Locate the cell with the specified text and output its [X, Y] center coordinate. 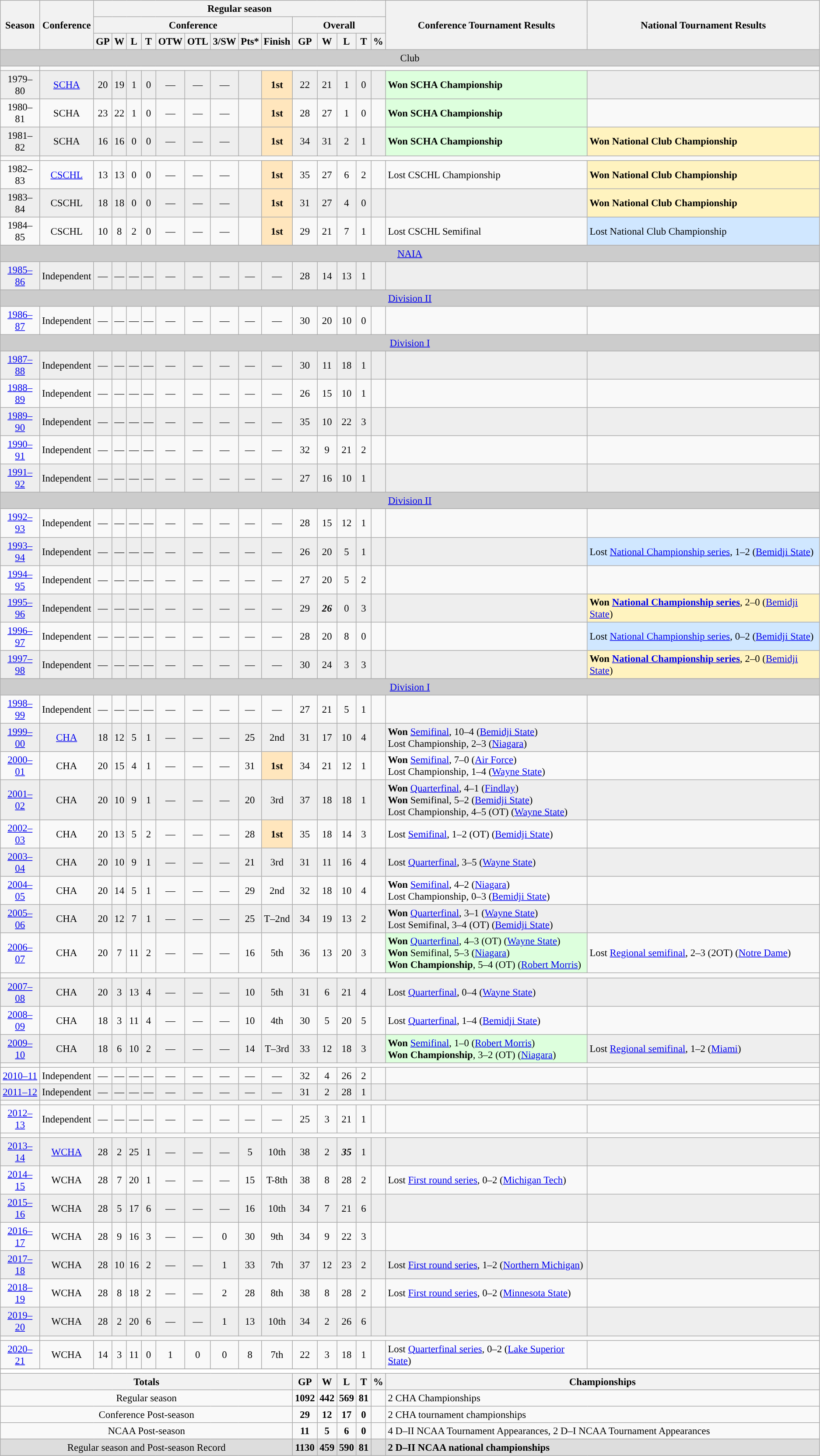
OTL [198, 42]
Lost Regional semifinal, 2–3 (2OT) (Notre Dame) [703, 953]
2015–16 [20, 1208]
T–2nd [277, 919]
9th [277, 1237]
Lost National Championship series, 0–2 (Bemidji State) [703, 637]
1996–97 [20, 637]
2012–13 [20, 1119]
Won Semifinal, 7–0 (Air Force)Lost Championship, 1–4 (Wayne State) [487, 766]
National Tournament Results [703, 25]
2008–09 [20, 1020]
2 CHA Championships [602, 1398]
1990–91 [20, 450]
4 D–II NCAA Tournament Appearances, 2 D–I NCAA Tournament Appearances [602, 1431]
2014–15 [20, 1180]
2018–19 [20, 1293]
2004–05 [20, 890]
Lost National Club Championship [703, 231]
1993–94 [20, 552]
2 D–II NCAA national championships [602, 1447]
Finish [277, 42]
1985–86 [20, 276]
2011–12 [20, 1092]
NCAA Post-season [147, 1431]
2009–10 [20, 1049]
2013–14 [20, 1152]
Club [410, 58]
Won Quarterfinal, 4–3 (OT) (Wayne State)Won Semifinal, 5–3 (Niagara)Won Championship, 5–4 (OT) (Robert Morris) [487, 953]
Lost CSCHL Championship [487, 174]
Totals [147, 1382]
1984–85 [20, 231]
2001–02 [20, 800]
2019–20 [20, 1322]
4th [277, 1020]
2003–04 [20, 862]
2007–08 [20, 992]
1979–80 [20, 85]
2 CHA tournament championships [602, 1414]
Won Semifinal, 4–2 (Niagara)Lost Championship, 0–3 (Bemidji State) [487, 890]
Won Quarterfinal, 4–1 (Findlay)Won Semifinal, 5–2 (Bemidji State)Lost Championship, 4–5 (OT) (Wayne State) [487, 800]
NAIA [410, 253]
1998–99 [20, 709]
2002–03 [20, 834]
1980–81 [20, 113]
Season [20, 25]
1130 [305, 1447]
1988–89 [20, 394]
1995–96 [20, 608]
Lost Quarterfinal, 3–5 (Wayne State) [487, 862]
2005–06 [20, 919]
Won Semifinal, 1–0 (Robert Morris)Won Championship, 3–2 (OT) (Niagara) [487, 1049]
1989–90 [20, 422]
1092 [305, 1398]
OTW [170, 42]
36 [305, 953]
2000–01 [20, 766]
3/SW [224, 42]
T–3rd [277, 1049]
Pts* [250, 42]
Won Quarterfinal, 3–1 (Wayne State)Lost Semifinal, 3–4 (OT) (Bemidji State) [487, 919]
Lost First round series, 1–2 (Northern Michigan) [487, 1265]
1994–95 [20, 580]
Overall [339, 25]
2016–17 [20, 1237]
569 [347, 1398]
590 [347, 1447]
442 [327, 1398]
8th [277, 1293]
1999–00 [20, 737]
Lost First round series, 0–2 (Michigan Tech) [487, 1180]
1981–82 [20, 142]
Championships [602, 1382]
1983–84 [20, 203]
Lost Regional semifinal, 1–2 (Miami) [703, 1049]
2010–11 [20, 1076]
1986–87 [20, 320]
Conference Post-season [147, 1414]
1982–83 [20, 174]
2006–07 [20, 953]
Lost Quarterfinal, 0–4 (Wayne State) [487, 992]
Won Semifinal, 10–4 (Bemidji State)Lost Championship, 2–3 (Niagara) [487, 737]
1997–98 [20, 665]
Lost CSCHL Semifinal [487, 231]
1991–92 [20, 478]
2017–18 [20, 1265]
459 [327, 1447]
Lost Quarterfinal, 1–4 (Bemidji State) [487, 1020]
2020–21 [20, 1354]
1987–88 [20, 365]
1992–93 [20, 524]
Lost Quarterfinal series, 0–2 (Lake Superior State) [487, 1354]
Lost Semifinal, 1–2 (OT) (Bemidji State) [487, 834]
Conference Tournament Results [487, 25]
T-8th [277, 1180]
Regular season and Post-season Record [147, 1447]
24 [327, 665]
Lost First round series, 0–2 (Minnesota State) [487, 1293]
Lost National Championship series, 1–2 (Bemidji State) [703, 552]
